Extract the (X, Y) coordinate from the center of the cell holding the provided text.  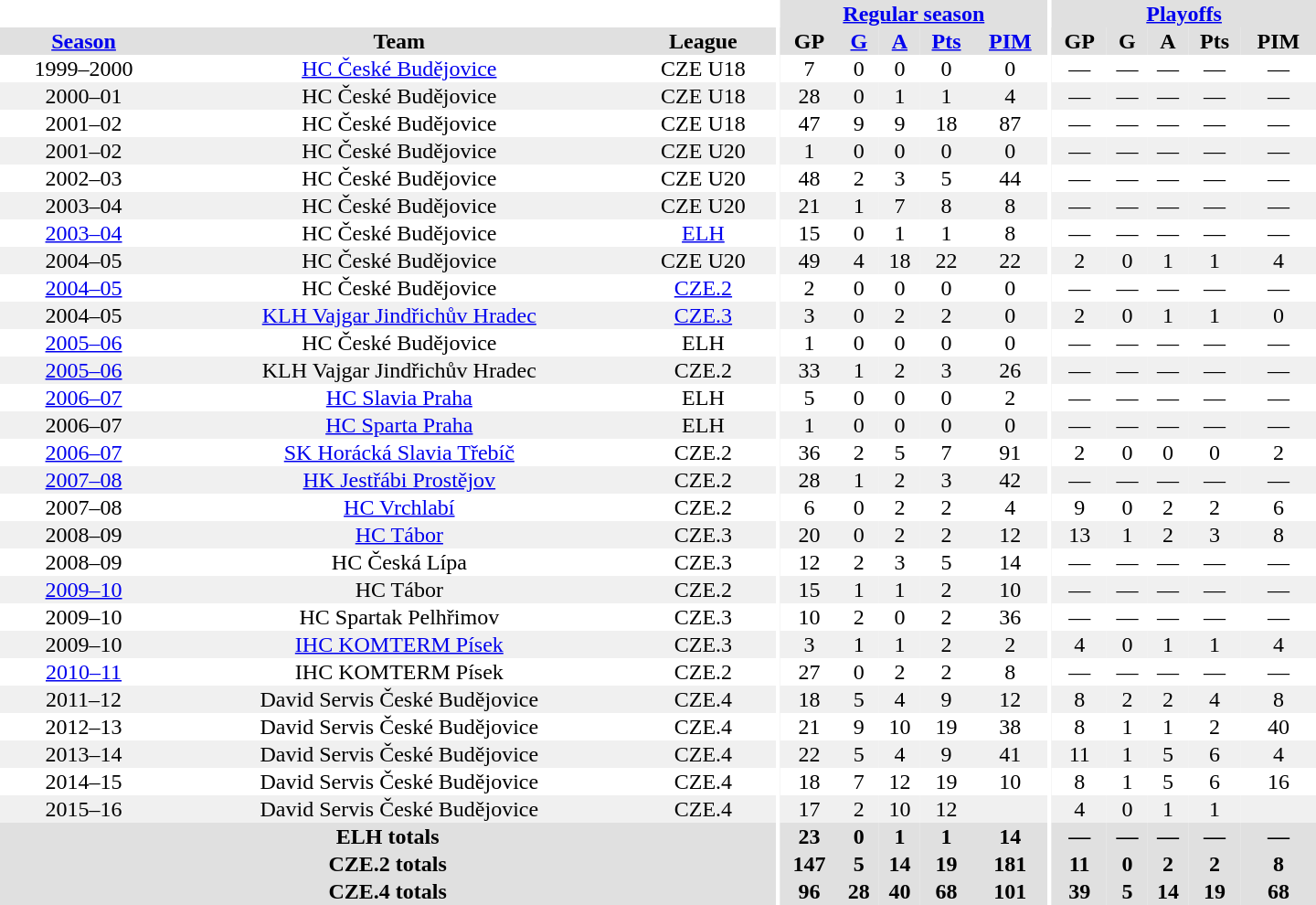
Season (84, 41)
38 (1010, 727)
Team (398, 41)
39 (1079, 891)
13 (1079, 535)
2011–12 (84, 699)
47 (809, 123)
27 (809, 672)
26 (1010, 370)
HC Vrchlabí (398, 507)
CZE.2 totals (387, 864)
2010–11 (84, 672)
2013–14 (84, 754)
Regular season (914, 14)
16 (1279, 782)
33 (809, 370)
181 (1010, 864)
HC Slavia Praha (398, 398)
2000–01 (84, 96)
1999–2000 (84, 69)
49 (809, 261)
17 (809, 809)
CZE.4 totals (387, 891)
HC Sparta Praha (398, 425)
23 (809, 836)
2002–03 (84, 178)
91 (1010, 452)
HC Spartak Pelhřimov (398, 617)
44 (1010, 178)
41 (1010, 754)
2015–16 (84, 809)
Playoffs (1184, 14)
HC Česká Lípa (398, 562)
SK Horácká Slavia Třebíč (398, 452)
ELH totals (387, 836)
League (704, 41)
20 (809, 535)
147 (809, 864)
42 (1010, 480)
101 (1010, 891)
2014–15 (84, 782)
87 (1010, 123)
48 (809, 178)
96 (809, 891)
HK Jestřábi Prostějov (398, 480)
2012–13 (84, 727)
